Determine the [X, Y] coordinate at the center of the cell enclosing the given text.  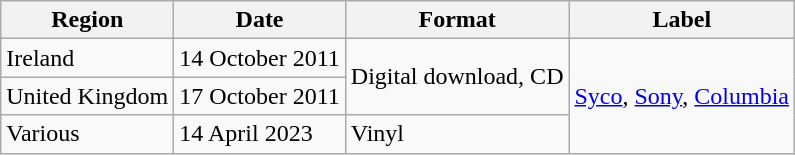
Various [88, 134]
Ireland [88, 58]
14 October 2011 [260, 58]
United Kingdom [88, 96]
Syco, Sony, Columbia [682, 96]
17 October 2011 [260, 96]
Vinyl [457, 134]
Date [260, 20]
Region [88, 20]
14 April 2023 [260, 134]
Label [682, 20]
Digital download, CD [457, 77]
Format [457, 20]
